For the text-containing cell, return its midpoint in [x, y] coordinate format. 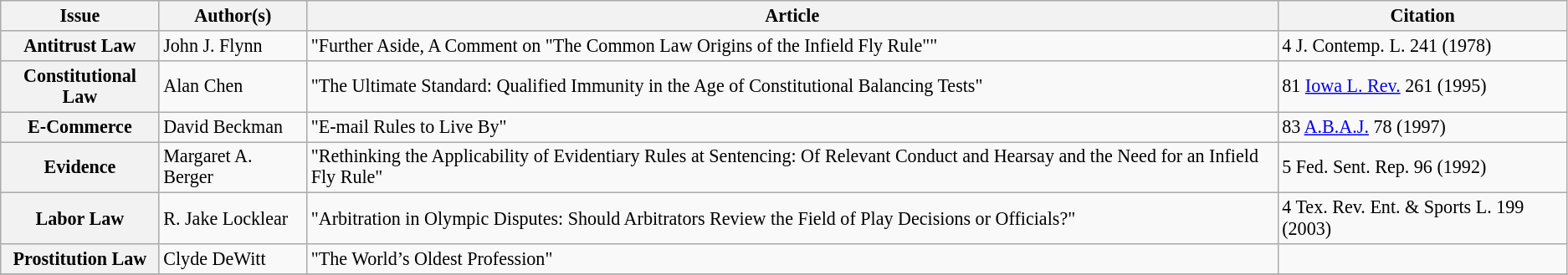
"Rethinking the Applicability of Evidentiary Rules at Sentencing: Of Relevant Conduct and Hearsay and the Need for an Infield Fly Rule" [793, 167]
"The Ultimate Standard: Qualified Immunity in the Age of Constitutional Balancing Tests" [793, 85]
John J. Flynn [233, 45]
5 Fed. Sent. Rep. 96 (1992) [1422, 167]
Constitutional Law [80, 85]
Alan Chen [233, 85]
Antitrust Law [80, 45]
Issue [80, 15]
Citation [1422, 15]
Evidence [80, 167]
"The World’s Oldest Profession" [793, 259]
Labor Law [80, 219]
81 Iowa L. Rev. 261 (1995) [1422, 85]
R. Jake Locklear [233, 219]
4 J. Contemp. L. 241 (1978) [1422, 45]
83 A.B.A.J. 78 (1997) [1422, 126]
E-Commerce [80, 126]
Author(s) [233, 15]
Clyde DeWitt [233, 259]
"Arbitration in Olympic Disputes: Should Arbitrators Review the Field of Play Decisions or Officials?" [793, 219]
David Beckman [233, 126]
"E-mail Rules to Live By" [793, 126]
Prostitution Law [80, 259]
"Further Aside, A Comment on "The Common Law Origins of the Infield Fly Rule"" [793, 45]
4 Tex. Rev. Ent. & Sports L. 199 (2003) [1422, 219]
Article [793, 15]
Margaret A. Berger [233, 167]
